From the cell containing the given text, extract its center point as (x, y) coordinate. 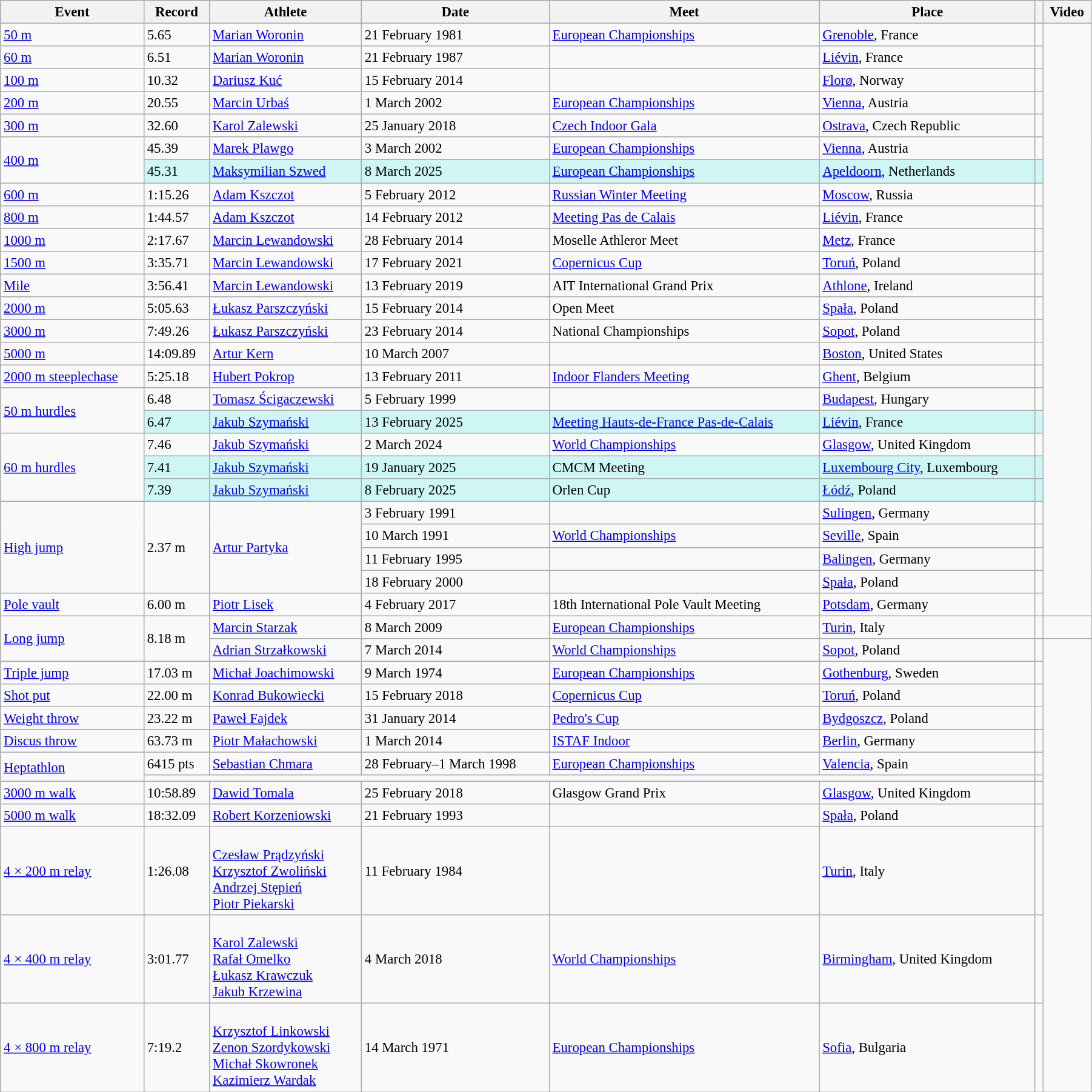
11 February 1995 (456, 559)
CMCM Meeting (684, 468)
Date (456, 12)
Discus throw (73, 741)
7 March 2014 (456, 650)
13 February 2025 (456, 422)
Karol Zalewski (286, 126)
Florø, Norway (927, 81)
25 January 2018 (456, 126)
5:05.63 (176, 308)
5 February 1999 (456, 399)
Czesław PrądzyńskiKrzysztof ZwolińskiAndrzej StępieńPiotr Piekarski (286, 871)
4 × 200 m relay (73, 871)
14 March 1971 (456, 1048)
Marek Plawgo (286, 148)
Grenoble, France (927, 35)
Dawid Tomala (286, 793)
13 February 2011 (456, 376)
Meeting Hauts-de-France Pas-de-Calais (684, 422)
2 March 2024 (456, 445)
Pedro's Cup (684, 718)
60 m (73, 58)
ISTAF Indoor (684, 741)
5000 m (73, 354)
10:58.89 (176, 793)
Piotr Małachowski (286, 741)
Shot put (73, 696)
Michał Joachimowski (286, 673)
21 February 1993 (456, 816)
Orlen Cup (684, 490)
19 January 2025 (456, 468)
31 January 2014 (456, 718)
Potsdam, Germany (927, 604)
Athlete (286, 12)
13 February 2019 (456, 285)
Seville, Spain (927, 536)
7.39 (176, 490)
Luxembourg City, Luxembourg (927, 468)
21 February 1987 (456, 58)
Hubert Pokrop (286, 376)
4 March 2018 (456, 959)
11 February 1984 (456, 871)
Bydgoszcz, Poland (927, 718)
Sebastian Chmara (286, 764)
Weight throw (73, 718)
7:19.2 (176, 1048)
6.48 (176, 399)
2.37 m (176, 547)
Triple jump (73, 673)
600 m (73, 195)
Krzysztof LinkowskiZenon SzordykowskiMichał SkowronekKazimierz Wardak (286, 1048)
Karol ZalewskiRafał OmelkoŁukasz KrawczukJakub Krzewina (286, 959)
200 m (73, 103)
14:09.89 (176, 354)
Glasgow Grand Prix (684, 793)
3000 m walk (73, 793)
17 February 2021 (456, 262)
8 March 2025 (456, 171)
18th International Pole Vault Meeting (684, 604)
1:44.57 (176, 217)
50 m hurdles (73, 411)
18:32.09 (176, 816)
50 m (73, 35)
Heptathlon (73, 767)
6.00 m (176, 604)
25 February 2018 (456, 793)
1 March 2002 (456, 103)
20.55 (176, 103)
Piotr Lisek (286, 604)
Long jump (73, 639)
9 March 1974 (456, 673)
Valencia, Spain (927, 764)
18 February 2000 (456, 582)
8 March 2009 (456, 627)
6.47 (176, 422)
14 February 2012 (456, 217)
7:49.26 (176, 331)
Apeldoorn, Netherlands (927, 171)
3:35.71 (176, 262)
1:26.08 (176, 871)
1:15.26 (176, 195)
4 × 800 m relay (73, 1048)
3000 m (73, 331)
Birmingham, United Kingdom (927, 959)
800 m (73, 217)
8 February 2025 (456, 490)
Moselle Athleror Meet (684, 240)
1 March 2014 (456, 741)
63.73 m (176, 741)
Paweł Fajdek (286, 718)
Ostrava, Czech Republic (927, 126)
32.60 (176, 126)
Record (176, 12)
23 February 2014 (456, 331)
28 February 2014 (456, 240)
10.32 (176, 81)
Open Meet (684, 308)
7.46 (176, 445)
Budapest, Hungary (927, 399)
Moscow, Russia (927, 195)
15 February 2018 (456, 696)
National Championships (684, 331)
Adrian Strzałkowski (286, 650)
Czech Indoor Gala (684, 126)
400 m (73, 160)
45.39 (176, 148)
Maksymilian Szwed (286, 171)
100 m (73, 81)
Dariusz Kuć (286, 81)
6.51 (176, 58)
Indoor Flanders Meeting (684, 376)
Łódź, Poland (927, 490)
4 February 2017 (456, 604)
22.00 m (176, 696)
17.03 m (176, 673)
Video (1067, 12)
Artur Kern (286, 354)
Mile (73, 285)
23.22 m (176, 718)
10 March 2007 (456, 354)
5 February 2012 (456, 195)
45.31 (176, 171)
Gothenburg, Sweden (927, 673)
1000 m (73, 240)
5000 m walk (73, 816)
Tomasz Ścigaczewski (286, 399)
AIT International Grand Prix (684, 285)
28 February–1 March 1998 (456, 764)
3 February 1991 (456, 513)
60 m hurdles (73, 468)
Athlone, Ireland (927, 285)
Sulingen, Germany (927, 513)
Artur Partyka (286, 547)
Place (927, 12)
8.18 m (176, 639)
3 March 2002 (456, 148)
5.65 (176, 35)
6415 pts (176, 764)
7.41 (176, 468)
2:17.67 (176, 240)
3:56.41 (176, 285)
Boston, United States (927, 354)
Russian Winter Meeting (684, 195)
4 × 400 m relay (73, 959)
Pole vault (73, 604)
Sofia, Bulgaria (927, 1048)
Meet (684, 12)
Marcin Urbaś (286, 103)
Berlin, Germany (927, 741)
Meeting Pas de Calais (684, 217)
Marcin Starzak (286, 627)
High jump (73, 547)
2000 m steeplechase (73, 376)
5:25.18 (176, 376)
300 m (73, 126)
Balingen, Germany (927, 559)
Metz, France (927, 240)
21 February 1981 (456, 35)
2000 m (73, 308)
3:01.77 (176, 959)
Konrad Bukowiecki (286, 696)
Event (73, 12)
Robert Korzeniowski (286, 816)
10 March 1991 (456, 536)
1500 m (73, 262)
Ghent, Belgium (927, 376)
